Capture the cell that displays the provided text and extract its (x, y) central coordinate. 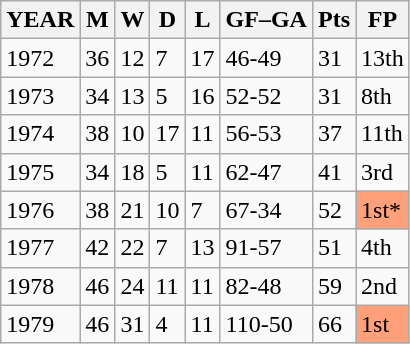
1979 (40, 324)
4 (168, 324)
46-49 (266, 58)
41 (334, 172)
8th (383, 96)
66 (334, 324)
1978 (40, 286)
GF–GA (266, 20)
L (202, 20)
11th (383, 134)
91-57 (266, 248)
22 (132, 248)
YEAR (40, 20)
12 (132, 58)
1st (383, 324)
24 (132, 286)
82-48 (266, 286)
4th (383, 248)
M (98, 20)
62-47 (266, 172)
1975 (40, 172)
16 (202, 96)
21 (132, 210)
18 (132, 172)
56-53 (266, 134)
52-52 (266, 96)
1st* (383, 210)
2nd (383, 286)
1976 (40, 210)
D (168, 20)
W (132, 20)
42 (98, 248)
1973 (40, 96)
1974 (40, 134)
1972 (40, 58)
67-34 (266, 210)
36 (98, 58)
59 (334, 286)
52 (334, 210)
110-50 (266, 324)
13th (383, 58)
FP (383, 20)
51 (334, 248)
1977 (40, 248)
37 (334, 134)
3rd (383, 172)
Pts (334, 20)
